Pinpoint the cell where the given text exists, returning its (x, y) midpoint coordinate. 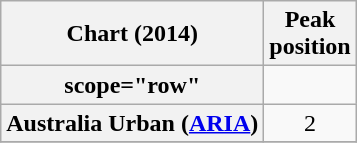
Australia Urban (ARIA) (132, 123)
Chart (2014) (132, 34)
scope="row" (132, 85)
Peakposition (310, 34)
2 (310, 123)
